Output the (x, y) coordinate of the center of the cell containing the given text.  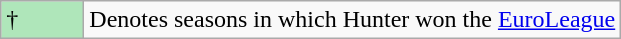
† (42, 20)
Denotes seasons in which Hunter won the EuroLeague (352, 20)
